Capture the cell that displays the provided text and extract its (X, Y) central coordinate. 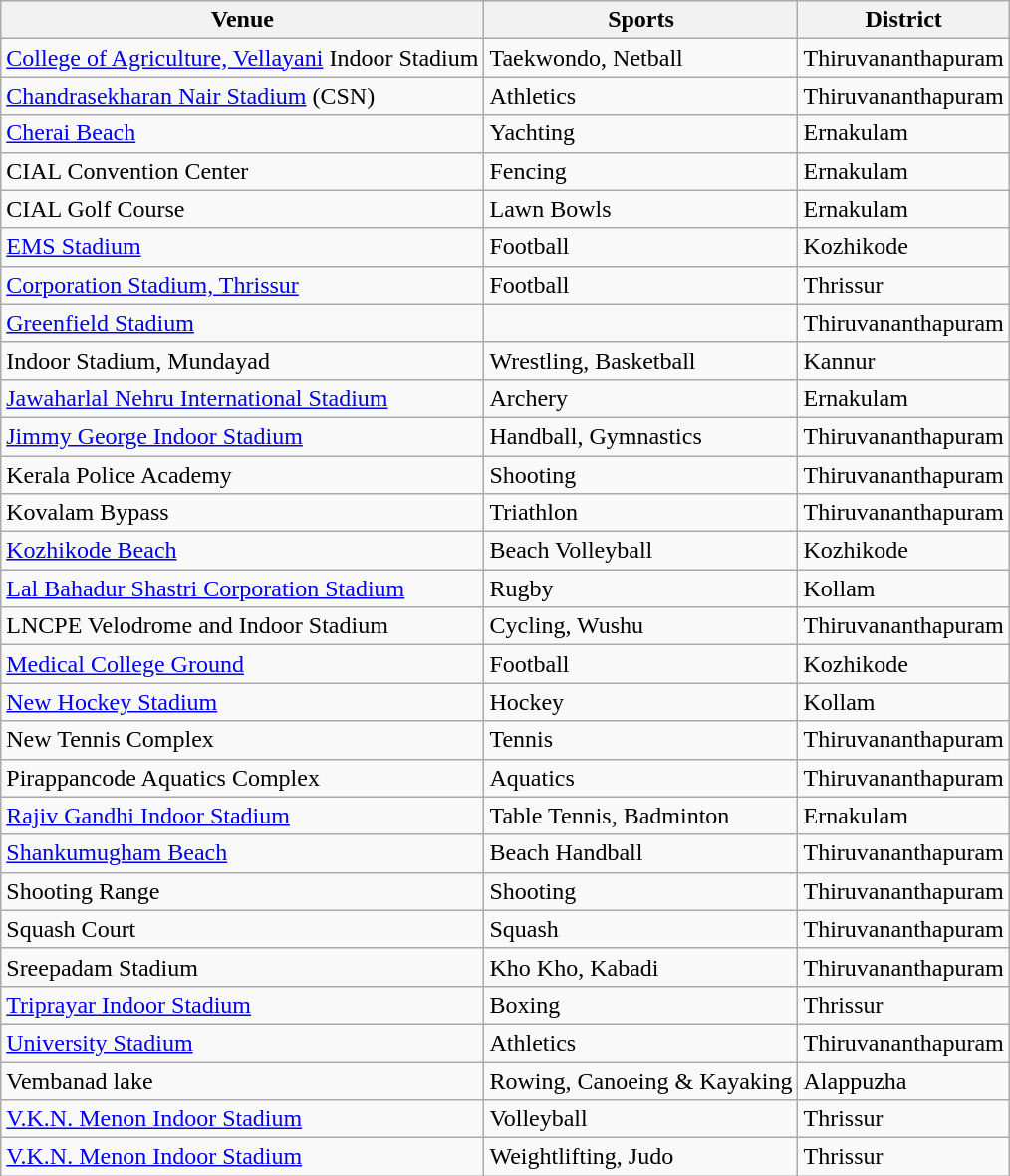
Fencing (641, 171)
Triathlon (641, 513)
Wrestling, Basketball (641, 360)
Archery (641, 398)
Cycling, Wushu (641, 626)
Alappuzha (903, 1080)
Jimmy George Indoor Stadium (243, 436)
Chandrasekharan Nair Stadium (CSN) (243, 96)
Volleyball (641, 1119)
Beach Volleyball (641, 551)
EMS Stadium (243, 247)
University Stadium (243, 1043)
Yachting (641, 133)
LNCPE Velodrome and Indoor Stadium (243, 626)
Kho Kho, Kabadi (641, 967)
Kozhikode Beach (243, 551)
CIAL Convention Center (243, 171)
Kannur (903, 360)
Lal Bahadur Shastri Corporation Stadium (243, 588)
Hockey (641, 702)
New Hockey Stadium (243, 702)
District (903, 20)
Lawn Bowls (641, 209)
Pirappancode Aquatics Complex (243, 778)
Greenfield Stadium (243, 323)
Squash (641, 929)
Table Tennis, Badminton (641, 816)
Medical College Ground (243, 664)
Cherai Beach (243, 133)
Squash Court (243, 929)
Corporation Stadium, Thrissur (243, 285)
Boxing (641, 1005)
Sports (641, 20)
Tennis (641, 740)
Aquatics (641, 778)
Handball, Gymnastics (641, 436)
Sreepadam Stadium (243, 967)
Kovalam Bypass (243, 513)
Shooting Range (243, 891)
Vembanad lake (243, 1080)
Rugby (641, 588)
Weightlifting, Judo (641, 1157)
Venue (243, 20)
Jawaharlal Nehru International Stadium (243, 398)
Rowing, Canoeing & Kayaking (641, 1080)
Indoor Stadium, Mundayad (243, 360)
Rajiv Gandhi Indoor Stadium (243, 816)
Kerala Police Academy (243, 475)
Shankumugham Beach (243, 853)
Taekwondo, Netball (641, 58)
College of Agriculture, Vellayani Indoor Stadium (243, 58)
Beach Handball (641, 853)
New Tennis Complex (243, 740)
Triprayar Indoor Stadium (243, 1005)
CIAL Golf Course (243, 209)
